Scan for the cell matching the given text and deliver its [x, y] coordinate at center. 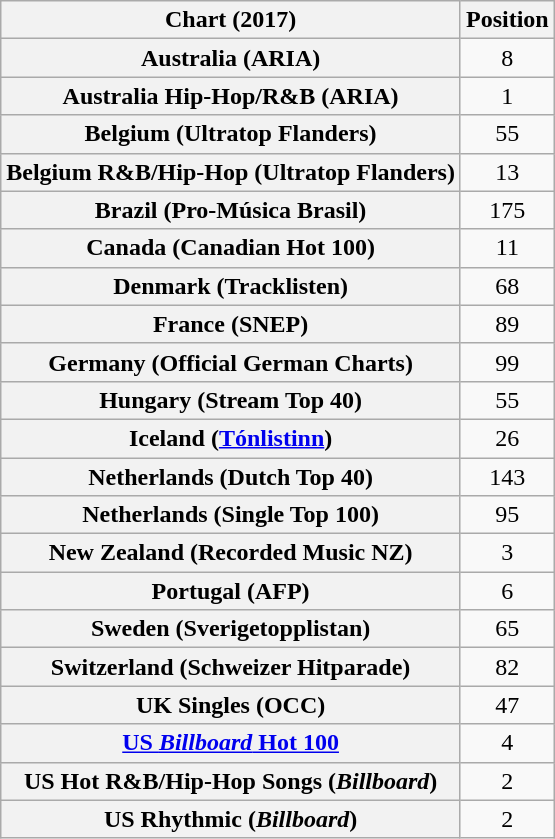
Iceland (Tónlistinn) [231, 438]
UK Singles (OCC) [231, 705]
US Billboard Hot 100 [231, 743]
Australia (ARIA) [231, 58]
6 [507, 591]
Sweden (Sverigetopplistan) [231, 629]
4 [507, 743]
Germany (Official German Charts) [231, 362]
68 [507, 286]
Brazil (Pro-Música Brasil) [231, 210]
Netherlands (Single Top 100) [231, 515]
Hungary (Stream Top 40) [231, 400]
8 [507, 58]
Portugal (AFP) [231, 591]
Switzerland (Schweizer Hitparade) [231, 667]
47 [507, 705]
New Zealand (Recorded Music NZ) [231, 553]
82 [507, 667]
Chart (2017) [231, 20]
95 [507, 515]
Denmark (Tracklisten) [231, 286]
US Hot R&B/Hip-Hop Songs (Billboard) [231, 781]
Canada (Canadian Hot 100) [231, 248]
99 [507, 362]
11 [507, 248]
France (SNEP) [231, 324]
143 [507, 477]
65 [507, 629]
Position [507, 20]
175 [507, 210]
Australia Hip-Hop/R&B (ARIA) [231, 96]
26 [507, 438]
3 [507, 553]
Netherlands (Dutch Top 40) [231, 477]
13 [507, 172]
Belgium (Ultratop Flanders) [231, 134]
89 [507, 324]
US Rhythmic (Billboard) [231, 819]
Belgium R&B/Hip-Hop (Ultratop Flanders) [231, 172]
1 [507, 96]
